Output the (X, Y) coordinate of the center of the cell containing the given text.  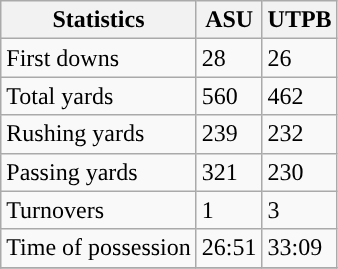
33:09 (300, 248)
UTPB (300, 20)
28 (229, 58)
Time of possession (99, 248)
26 (300, 58)
Turnovers (99, 210)
ASU (229, 20)
321 (229, 172)
26:51 (229, 248)
Rushing yards (99, 134)
560 (229, 96)
239 (229, 134)
462 (300, 96)
Statistics (99, 20)
3 (300, 210)
230 (300, 172)
First downs (99, 58)
Total yards (99, 96)
232 (300, 134)
Passing yards (99, 172)
1 (229, 210)
